For the text-containing cell, return its midpoint in [X, Y] coordinate format. 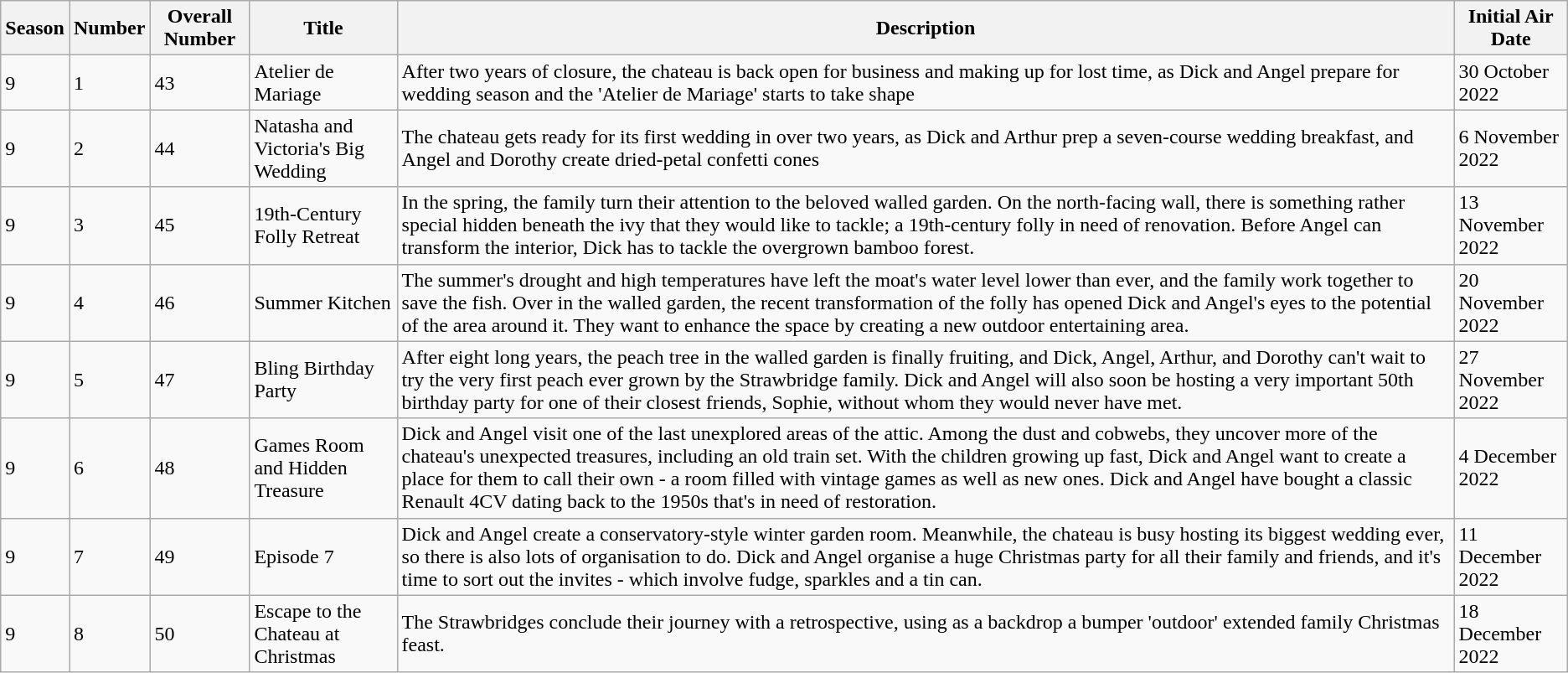
43 [199, 82]
45 [199, 225]
4 December 2022 [1511, 468]
27 November 2022 [1511, 380]
4 [109, 303]
Atelier de Mariage [323, 82]
46 [199, 303]
Number [109, 28]
49 [199, 557]
Games Room and Hidden Treasure [323, 468]
6 November 2022 [1511, 148]
13 November 2022 [1511, 225]
20 November 2022 [1511, 303]
Escape to the Chateau at Christmas [323, 634]
Description [926, 28]
19th-Century Folly Retreat [323, 225]
2 [109, 148]
Bling Birthday Party [323, 380]
1 [109, 82]
44 [199, 148]
48 [199, 468]
8 [109, 634]
Season [35, 28]
Summer Kitchen [323, 303]
Episode 7 [323, 557]
Overall Number [199, 28]
6 [109, 468]
47 [199, 380]
11 December 2022 [1511, 557]
Natasha and Victoria's Big Wedding [323, 148]
18 December 2022 [1511, 634]
The Strawbridges conclude their journey with a retrospective, using as a backdrop a bumper 'outdoor' extended family Christmas feast. [926, 634]
Title [323, 28]
7 [109, 557]
Initial Air Date [1511, 28]
5 [109, 380]
3 [109, 225]
30 October 2022 [1511, 82]
50 [199, 634]
